Identify which cell holds the provided text, then report its [X, Y] central coordinate. 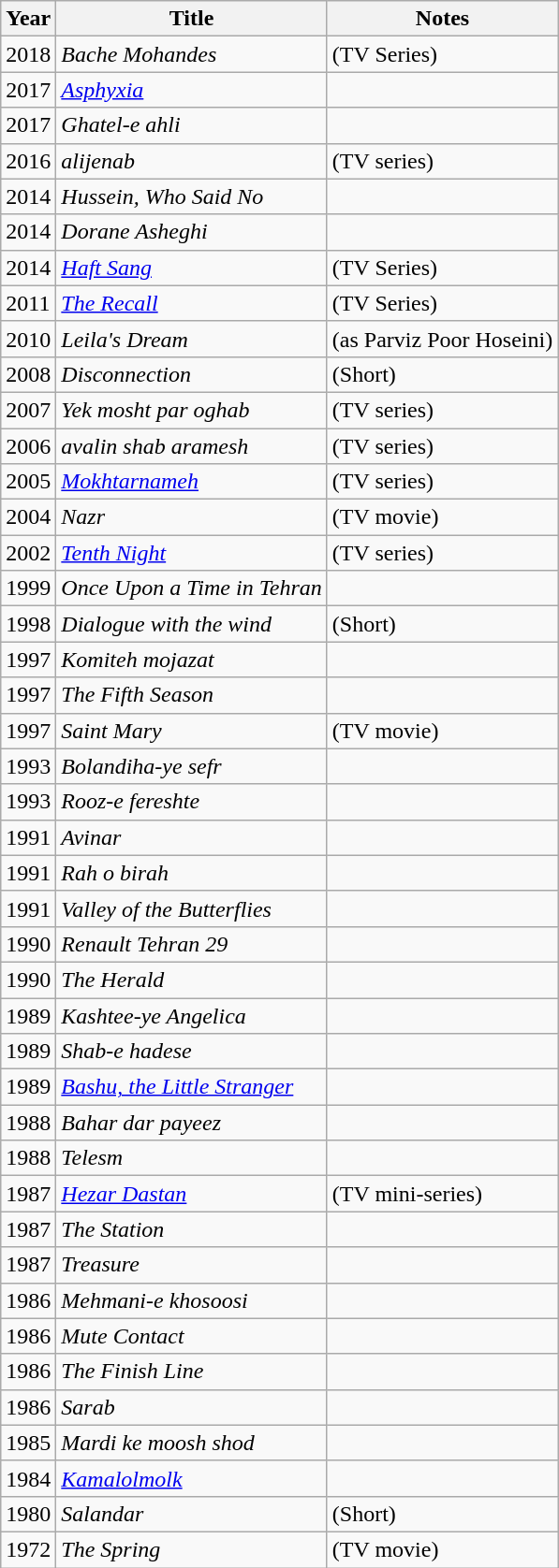
Mute Contact [192, 1336]
Yek mosht par oghab [192, 410]
Dialogue with the wind [192, 624]
Bashu, the Little Stranger [192, 1087]
Title [192, 19]
alijenab [192, 161]
Notes [442, 19]
Shab-e hadese [192, 1052]
2008 [28, 374]
Valley of the Butterflies [192, 908]
Avinar [192, 837]
Saint Mary [192, 731]
Hussein, Who Said No [192, 196]
Renault Tehran 29 [192, 944]
Ghatel-e ahli [192, 125]
Asphyxia [192, 90]
1984 [28, 1478]
Rooz-e fereshte [192, 802]
Mokhtarnameh [192, 482]
Disconnection [192, 374]
2016 [28, 161]
Bahar dar payeez [192, 1123]
1985 [28, 1443]
Treasure [192, 1265]
Haft Sang [192, 268]
1980 [28, 1514]
(TV mini-series) [442, 1194]
2018 [28, 54]
avalin shab aramesh [192, 446]
Dorane Asheghi [192, 232]
The Station [192, 1229]
2006 [28, 446]
Rah o birah [192, 873]
The Herald [192, 980]
Mehmani-e khosoosi [192, 1300]
Year [28, 19]
The Fifth Season [192, 695]
2007 [28, 410]
(as Parviz Poor Hoseini) [442, 339]
Tenth Night [192, 553]
Kashtee-ye Angelica [192, 1015]
Hezar Dastan [192, 1194]
Leila's Dream [192, 339]
Sarab [192, 1407]
The Finish Line [192, 1372]
2011 [28, 303]
The Recall [192, 303]
Komiteh mojazat [192, 660]
Salandar [192, 1514]
2005 [28, 482]
1998 [28, 624]
Bache Mohandes [192, 54]
Kamalolmolk [192, 1478]
2002 [28, 553]
1999 [28, 588]
2010 [28, 339]
Once Upon a Time in Tehran [192, 588]
Bolandiha-ye sefr [192, 766]
2004 [28, 517]
The Spring [192, 1549]
Mardi ke moosh shod [192, 1443]
Nazr [192, 517]
1972 [28, 1549]
Telesm [192, 1158]
